Return the (x, y) coordinate for the center point of the cell that contains the specified text.  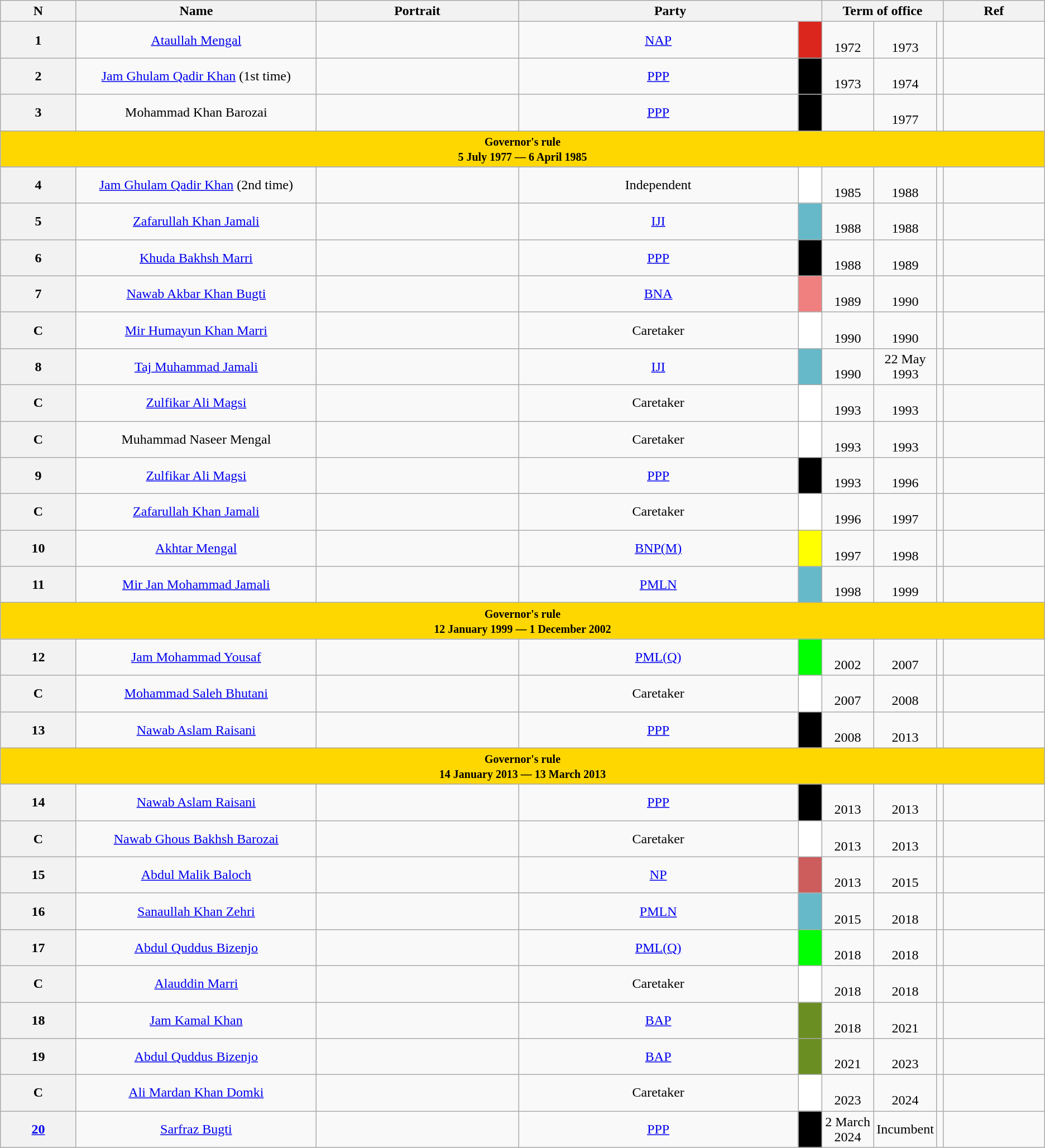
2 March 2024 (848, 1130)
1985 (848, 185)
2024 (905, 1093)
Akhtar Mengal (196, 548)
Jam Ghulam Qadir Khan (2nd time) (196, 185)
Independent (659, 185)
1977 (905, 113)
2002 (848, 657)
22 May 1993 (905, 366)
Sarfraz Bugti (196, 1130)
Ataullah Mengal (196, 40)
11 (39, 585)
1 (39, 40)
BNP(M) (659, 548)
19 (39, 1057)
15 (39, 875)
BNA (659, 294)
Taj Muhammad Jamali (196, 366)
2 (39, 76)
3 (39, 113)
Term of office (883, 11)
16 (39, 911)
Abdul Malik Baloch (196, 875)
10 (39, 548)
Ali Mardan Khan Domki (196, 1093)
1974 (905, 76)
Governor's rule5 July 1977 — 6 April 1985 (522, 148)
Party (670, 11)
Jam Kamal Khan (196, 1020)
Jam Ghulam Qadir Khan (1st time) (196, 76)
Jam Mohammad Yousaf (196, 657)
Mir Humayun Khan Marri (196, 330)
14 (39, 803)
Governor's rule14 January 2013 — 13 March 2013 (522, 766)
Alauddin Marri (196, 983)
9 (39, 475)
Incumbent (905, 1130)
NP (659, 875)
Mohammad Khan Barozai (196, 113)
Nawab Akbar Khan Bugti (196, 294)
Governor's rule12 January 1999 — 1 December 2002 (522, 621)
6 (39, 258)
Mir Jan Mohammad Jamali (196, 585)
17 (39, 948)
Ref (994, 11)
7 (39, 294)
Mohammad Saleh Bhutani (196, 693)
12 (39, 657)
1999 (905, 585)
20 (39, 1130)
NAP (659, 40)
4 (39, 185)
Name (196, 11)
18 (39, 1020)
Sanaullah Khan Zehri (196, 911)
Nawab Ghous Bakhsh Barozai (196, 838)
Khuda Bakhsh Marri (196, 258)
5 (39, 221)
13 (39, 730)
N (39, 11)
8 (39, 366)
Muhammad Naseer Mengal (196, 439)
1972 (848, 40)
Portrait (417, 11)
